Output the [X, Y] coordinate of the center of the cell containing the given text.  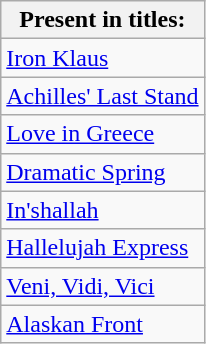
Hallelujah Express [102, 248]
In'shallah [102, 210]
Present in titles: [102, 20]
Alaskan Front [102, 324]
Dramatic Spring [102, 172]
Achilles' Last Stand [102, 96]
Veni, Vidi, Vici [102, 286]
Love in Greece [102, 134]
Iron Klaus [102, 58]
